For the text-containing cell, return its midpoint in (X, Y) coordinate format. 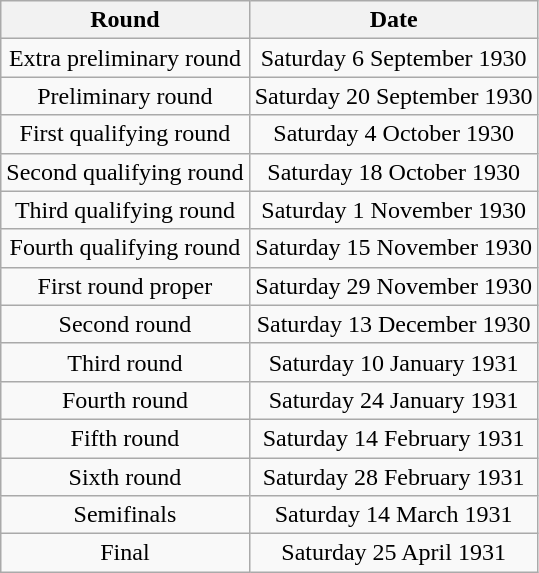
Fourth qualifying round (125, 248)
Saturday 24 January 1931 (394, 400)
Third qualifying round (125, 210)
Third round (125, 362)
Saturday 28 February 1931 (394, 477)
Saturday 4 October 1930 (394, 134)
Round (125, 20)
Saturday 13 December 1930 (394, 324)
Second qualifying round (125, 172)
Semifinals (125, 515)
Saturday 29 November 1930 (394, 286)
First qualifying round (125, 134)
Extra preliminary round (125, 58)
Fourth round (125, 400)
Saturday 1 November 1930 (394, 210)
Saturday 25 April 1931 (394, 553)
Final (125, 553)
Fifth round (125, 438)
Saturday 14 February 1931 (394, 438)
Saturday 6 September 1930 (394, 58)
Saturday 20 September 1930 (394, 96)
Sixth round (125, 477)
First round proper (125, 286)
Saturday 14 March 1931 (394, 515)
Saturday 15 November 1930 (394, 248)
Saturday 18 October 1930 (394, 172)
Second round (125, 324)
Date (394, 20)
Saturday 10 January 1931 (394, 362)
Preliminary round (125, 96)
